Find where the given text appears and provide that cell's center as (X, Y) coordinate. 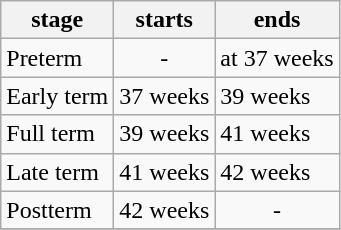
stage (58, 20)
Full term (58, 134)
Preterm (58, 58)
Early term (58, 96)
ends (277, 20)
starts (164, 20)
Postterm (58, 210)
37 weeks (164, 96)
at 37 weeks (277, 58)
Late term (58, 172)
